Locate the cell with the specified text and output its [X, Y] center coordinate. 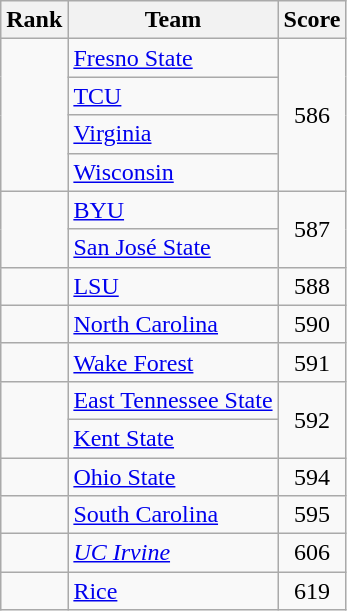
591 [312, 362]
619 [312, 591]
590 [312, 324]
Kent State [173, 438]
Team [173, 20]
Virginia [173, 134]
East Tennessee State [173, 400]
San José State [173, 248]
586 [312, 115]
TCU [173, 96]
LSU [173, 286]
UC Irvine [173, 553]
606 [312, 553]
South Carolina [173, 515]
Wake Forest [173, 362]
Rice [173, 591]
588 [312, 286]
594 [312, 477]
Rank [34, 20]
BYU [173, 210]
Wisconsin [173, 172]
North Carolina [173, 324]
Ohio State [173, 477]
587 [312, 229]
Fresno State [173, 58]
595 [312, 515]
Score [312, 20]
592 [312, 419]
